Identify which cell holds the provided text, then report its [X, Y] central coordinate. 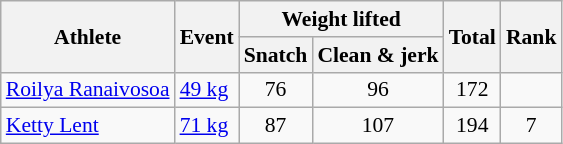
71 kg [207, 126]
Ketty Lent [88, 126]
Snatch [276, 55]
96 [378, 90]
76 [276, 90]
Total [472, 36]
49 kg [207, 90]
107 [378, 126]
Event [207, 36]
194 [472, 126]
Athlete [88, 36]
172 [472, 90]
Weight lifted [342, 19]
7 [532, 126]
87 [276, 126]
Clean & jerk [378, 55]
Roilya Ranaivosoa [88, 90]
Rank [532, 36]
